From the cell containing the given text, extract its center point as (X, Y) coordinate. 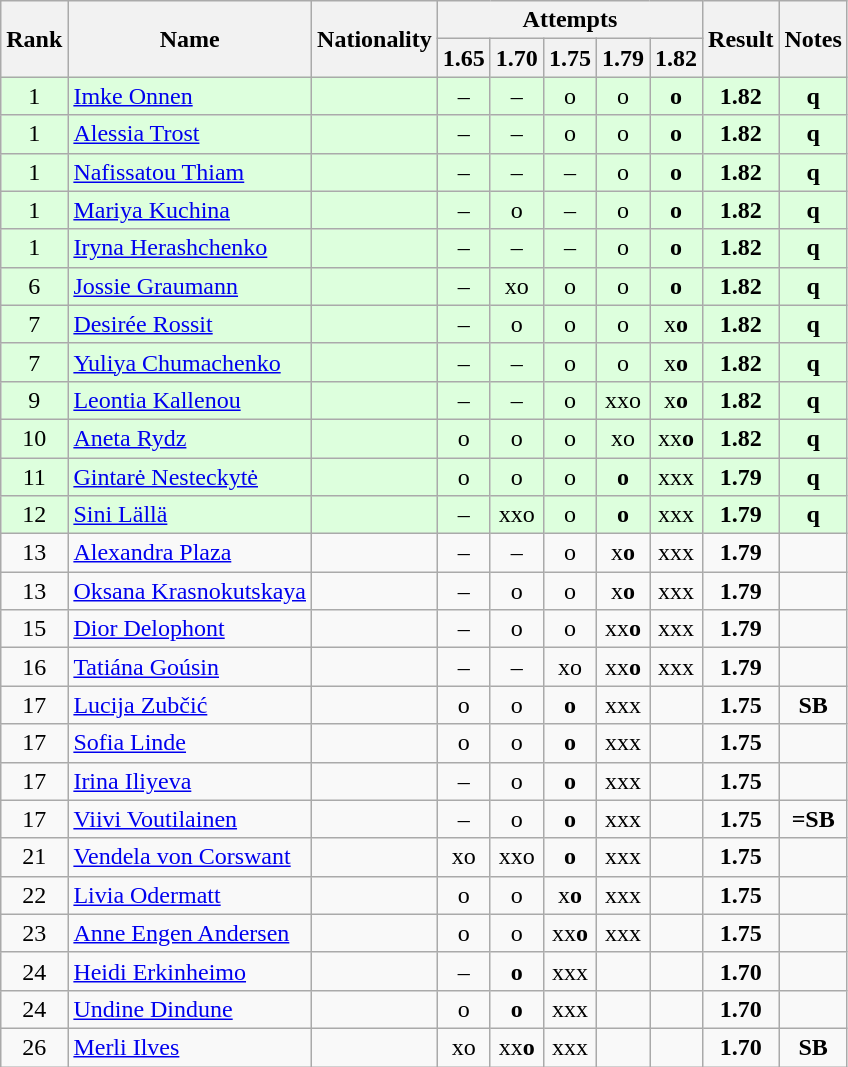
Iryna Herashchenko (190, 248)
Leontia Kallenou (190, 400)
Viivi Voutilainen (190, 819)
Notes (813, 39)
Livia Odermatt (190, 895)
Mariya Kuchina (190, 210)
Rank (34, 39)
=SB (813, 819)
Gintarė Nesteckytė (190, 477)
23 (34, 933)
Nationality (375, 39)
10 (34, 438)
9 (34, 400)
Jossie Graumann (190, 286)
12 (34, 515)
11 (34, 477)
Vendela von Corswant (190, 857)
Desirée Rossit (190, 324)
Attempts (570, 20)
6 (34, 286)
16 (34, 667)
Merli Ilves (190, 1047)
Oksana Krasnokutskaya (190, 591)
Tatiána Goúsin (190, 667)
Alessia Trost (190, 134)
Aneta Rydz (190, 438)
Anne Engen Andersen (190, 933)
21 (34, 857)
26 (34, 1047)
Dior Delophont (190, 629)
22 (34, 895)
1.65 (464, 58)
Sofia Linde (190, 743)
Irina Iliyeva (190, 781)
Name (190, 39)
Undine Dindune (190, 1009)
Heidi Erkinheimo (190, 971)
Nafissatou Thiam (190, 172)
Alexandra Plaza (190, 553)
Yuliya Chumachenko (190, 362)
Imke Onnen (190, 96)
Sini Lällä (190, 515)
15 (34, 629)
Lucija Zubčić (190, 705)
Result (741, 39)
